Find where the given text appears and provide that cell's center as [x, y] coordinate. 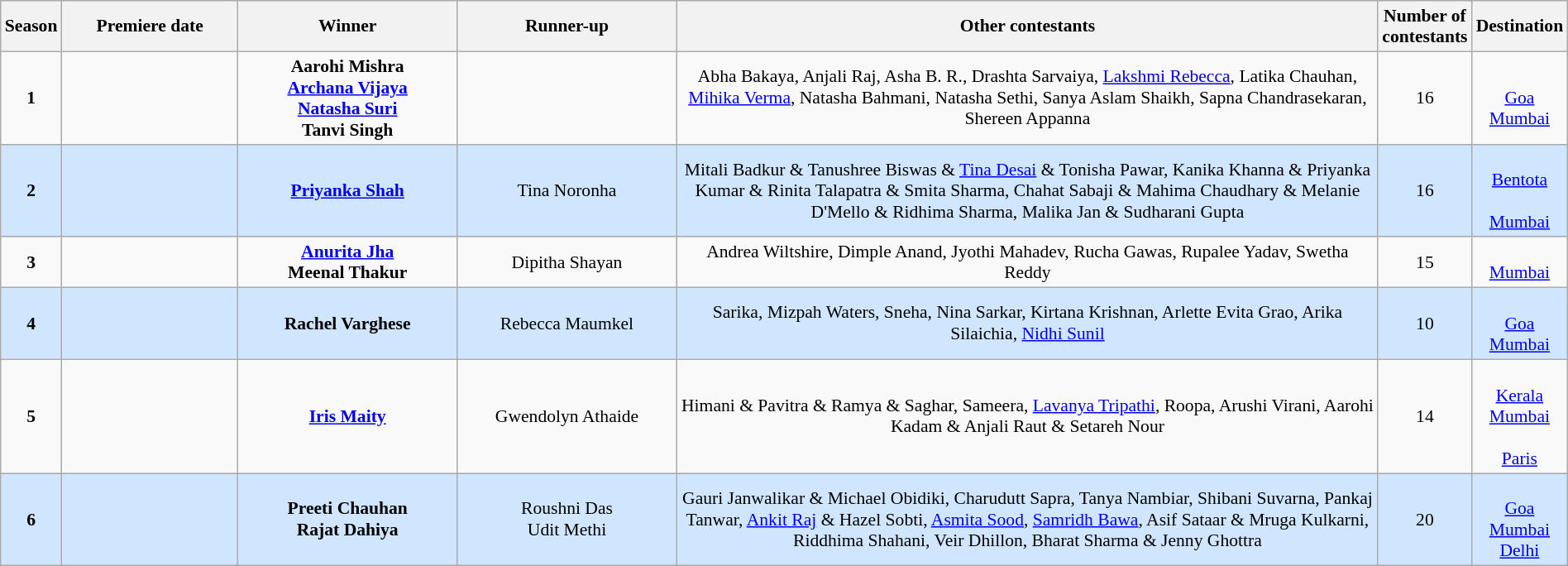
Rachel Varghese [347, 324]
Season [31, 26]
5 [31, 416]
14 [1424, 416]
Tina Noronha [566, 190]
1 [31, 98]
Number of contestants [1424, 26]
Mumbai [1520, 263]
Runner-up [566, 26]
Priyanka Shah [347, 190]
Winner [347, 26]
Himani & Pavitra & Ramya & Saghar, Sameera, Lavanya Tripathi, Roopa, Arushi Virani, Aarohi Kadam & Anjali Raut & Setareh Nour [1028, 416]
Destination [1520, 26]
Sarika, Mizpah Waters, Sneha, Nina Sarkar, Kirtana Krishnan, Arlette Evita Grao, Arika Silaichia, Nidhi Sunil [1028, 324]
20 [1424, 520]
10 [1424, 324]
15 [1424, 263]
3 [31, 263]
Other contestants [1028, 26]
Dipitha Shayan [566, 263]
Aarohi MishraArchana VijayaNatasha SuriTanvi Singh [347, 98]
Andrea Wiltshire, Dimple Anand, Jyothi Mahadev, Rucha Gawas, Rupalee Yadav, Swetha Reddy [1028, 263]
KeralaMumbaiParis [1520, 416]
GoaMumbaiDelhi [1520, 520]
Rebecca Maumkel [566, 324]
BentotaMumbai [1520, 190]
Roushni DasUdit Methi [566, 520]
Iris Maity [347, 416]
6 [31, 520]
2 [31, 190]
Preeti ChauhanRajat Dahiya [347, 520]
Premiere date [149, 26]
Anurita JhaMeenal Thakur [347, 263]
4 [31, 324]
Gwendolyn Athaide [566, 416]
